Locate the cell with the specified text and output its [X, Y] center coordinate. 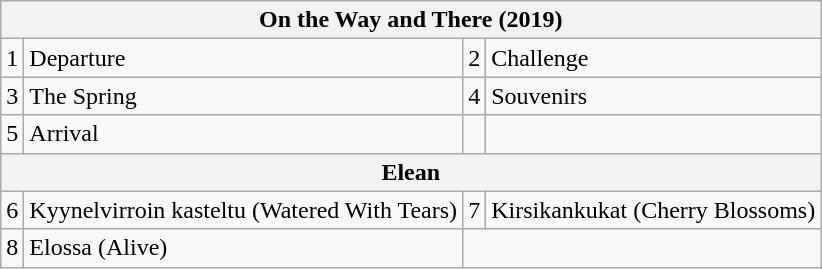
Souvenirs [654, 96]
2 [474, 58]
Departure [244, 58]
The Spring [244, 96]
6 [12, 210]
Arrival [244, 134]
3 [12, 96]
Challenge [654, 58]
8 [12, 248]
7 [474, 210]
Kyynelvirroin kasteltu (Watered With Tears) [244, 210]
5 [12, 134]
On the Way and There (2019) [411, 20]
4 [474, 96]
Elean [411, 172]
Elossa (Alive) [244, 248]
1 [12, 58]
Kirsikankukat (Cherry Blossoms) [654, 210]
